Provide the [X, Y] coordinate of the cell's center where the given text is located.  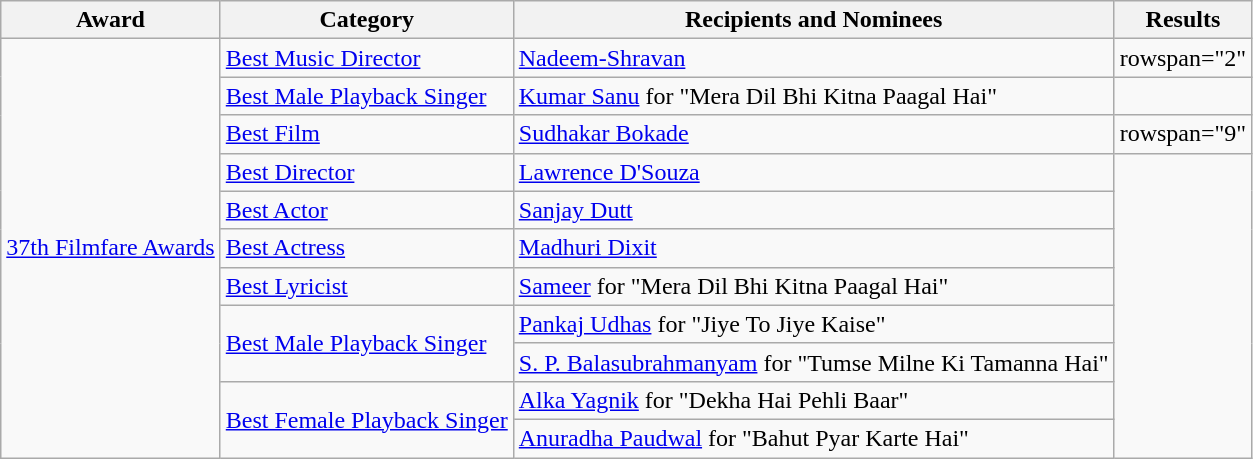
Lawrence D'Souza [814, 172]
S. P. Balasubrahmanyam for "Tumse Milne Ki Tamanna Hai" [814, 362]
Award [110, 20]
Best Actress [366, 248]
Category [366, 20]
Sameer for "Mera Dil Bhi Kitna Paagal Hai" [814, 286]
Pankaj Udhas for "Jiye To Jiye Kaise" [814, 324]
Recipients and Nominees [814, 20]
Results [1183, 20]
37th Filmfare Awards [110, 248]
rowspan="2" [1183, 58]
Madhuri Dixit [814, 248]
Best Female Playback Singer [366, 419]
Kumar Sanu for "Mera Dil Bhi Kitna Paagal Hai" [814, 96]
Best Lyricist [366, 286]
Anuradha Paudwal for "Bahut Pyar Karte Hai" [814, 438]
Sudhakar Bokade [814, 134]
Nadeem-Shravan [814, 58]
Alka Yagnik for "Dekha Hai Pehli Baar" [814, 400]
rowspan="9" [1183, 134]
Sanjay Dutt [814, 210]
Best Film [366, 134]
Best Music Director [366, 58]
Best Director [366, 172]
Best Actor [366, 210]
